Search for the cell housing the specified text and yield its [X, Y] center coordinate. 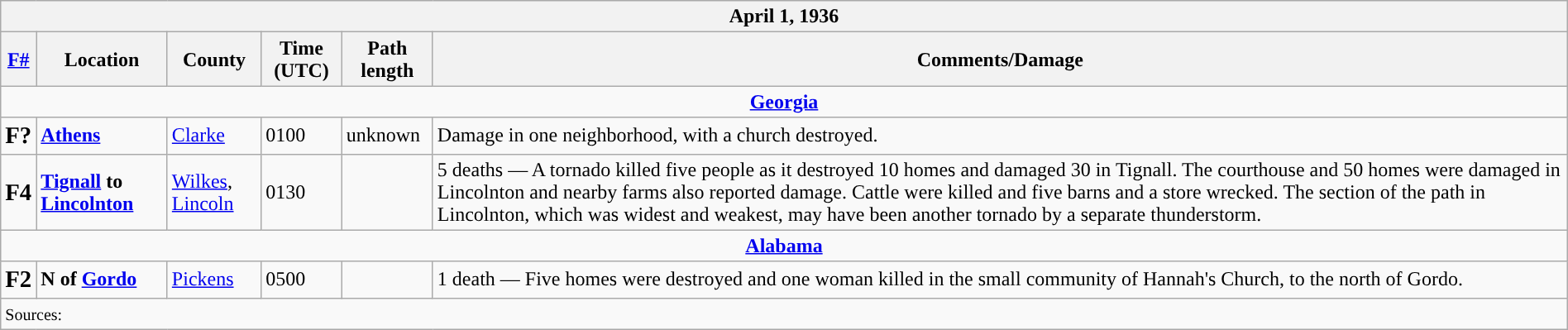
Alabama [784, 246]
Wilkes, Lincoln [213, 192]
Time (UTC) [302, 60]
County [213, 60]
Location [103, 60]
unknown [387, 136]
Georgia [784, 102]
Damage in one neighborhood, with a church destroyed. [1000, 136]
F# [18, 60]
Path length [387, 60]
Tignall to Lincolnton [103, 192]
F4 [18, 192]
0100 [302, 136]
0130 [302, 192]
F2 [18, 280]
Clarke [213, 136]
Athens [103, 136]
Comments/Damage [1000, 60]
1 death — Five homes were destroyed and one woman killed in the small community of Hannah's Church, to the north of Gordo. [1000, 280]
N of Gordo [103, 280]
Pickens [213, 280]
Sources: [784, 313]
April 1, 1936 [784, 17]
F? [18, 136]
0500 [302, 280]
